Identify which cell holds the provided text, then report its (x, y) central coordinate. 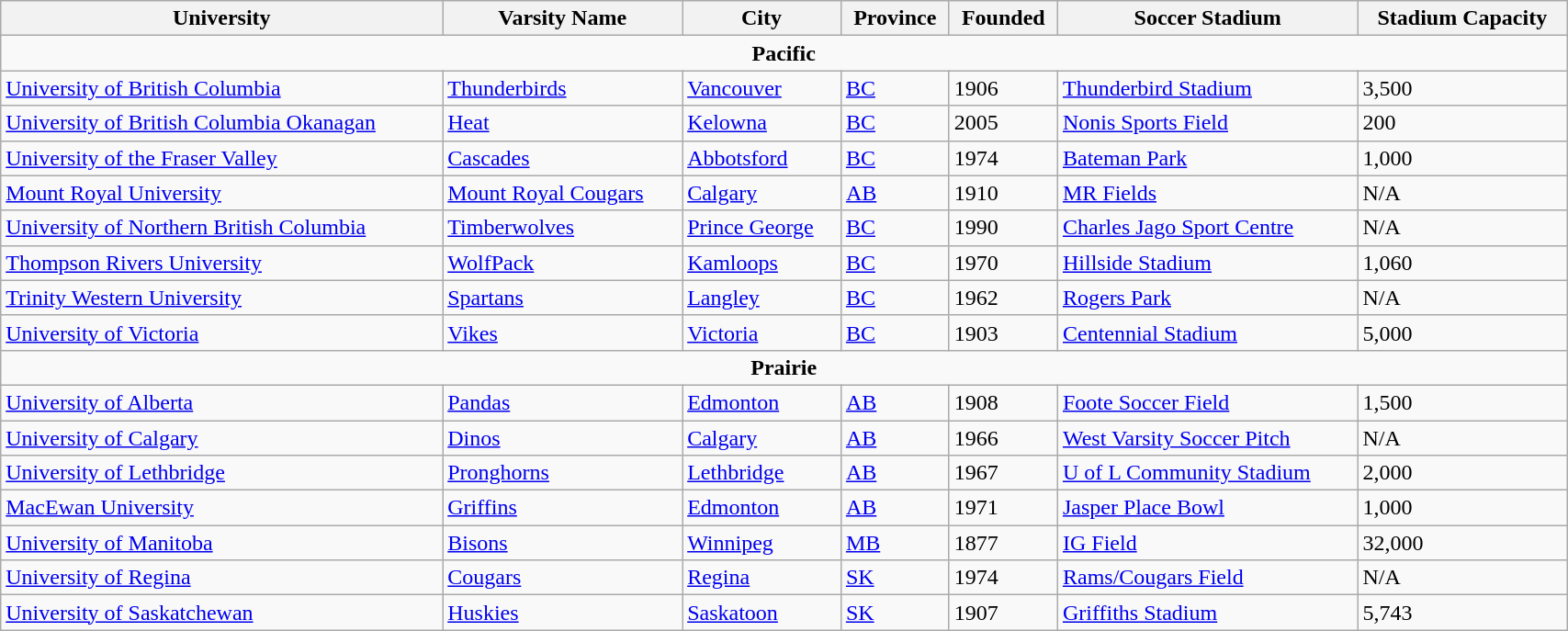
WolfPack (562, 263)
Spartans (562, 298)
Huskies (562, 613)
Griffiths Stadium (1207, 613)
Heat (562, 123)
Founded (1003, 18)
1990 (1003, 228)
Cascades (562, 158)
Foote Soccer Field (1207, 402)
1907 (1003, 613)
University of Manitoba (222, 543)
5,743 (1462, 613)
Nonis Sports Field (1207, 123)
1877 (1003, 543)
University of British Columbia (222, 88)
U of L Community Stadium (1207, 473)
Thunderbird Stadium (1207, 88)
32,000 (1462, 543)
MB (895, 543)
University of Victoria (222, 332)
Winnipeg (762, 543)
Bateman Park (1207, 158)
Rams/Cougars Field (1207, 578)
Thunderbirds (562, 88)
Mount Royal Cougars (562, 193)
200 (1462, 123)
Kamloops (762, 263)
1,060 (1462, 263)
1,500 (1462, 402)
1903 (1003, 332)
Lethbridge (762, 473)
Prince George (762, 228)
1971 (1003, 508)
Pandas (562, 402)
1967 (1003, 473)
Jasper Place Bowl (1207, 508)
1962 (1003, 298)
1906 (1003, 88)
Varsity Name (562, 18)
Prairie (784, 367)
Dinos (562, 438)
Hillside Stadium (1207, 263)
Stadium Capacity (1462, 18)
Charles Jago Sport Centre (1207, 228)
Pronghorns (562, 473)
Trinity Western University (222, 298)
MacEwan University (222, 508)
University of Lethbridge (222, 473)
Vancouver (762, 88)
Griffins (562, 508)
Regina (762, 578)
City (762, 18)
2005 (1003, 123)
Mount Royal University (222, 193)
University of the Fraser Valley (222, 158)
Saskatoon (762, 613)
Thompson Rivers University (222, 263)
Timberwolves (562, 228)
University of Saskatchewan (222, 613)
Vikes (562, 332)
1910 (1003, 193)
Victoria (762, 332)
1908 (1003, 402)
West Varsity Soccer Pitch (1207, 438)
Bisons (562, 543)
University of Regina (222, 578)
Soccer Stadium (1207, 18)
MR Fields (1207, 193)
University of Northern British Columbia (222, 228)
1966 (1003, 438)
1970 (1003, 263)
University of Calgary (222, 438)
IG Field (1207, 543)
Kelowna (762, 123)
Province (895, 18)
University of Alberta (222, 402)
University (222, 18)
3,500 (1462, 88)
Langley (762, 298)
Pacific (784, 53)
Cougars (562, 578)
University of British Columbia Okanagan (222, 123)
5,000 (1462, 332)
Rogers Park (1207, 298)
Centennial Stadium (1207, 332)
2,000 (1462, 473)
Abbotsford (762, 158)
